Output the [x, y] coordinate of the center of the cell containing the given text.  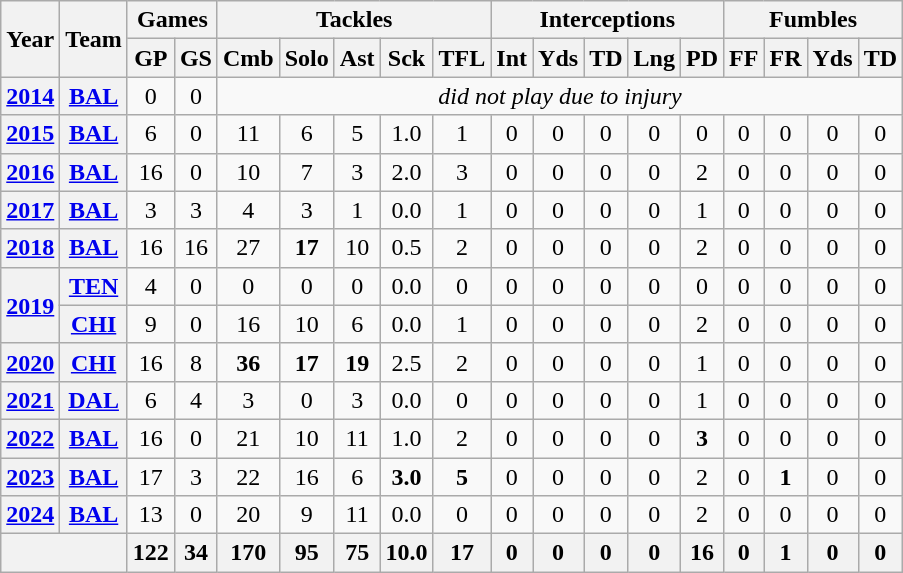
TFL [462, 58]
34 [196, 553]
Year [30, 39]
Ast [357, 58]
Interceptions [608, 20]
FF [744, 58]
2021 [30, 400]
2024 [30, 515]
36 [248, 362]
Fumbles [814, 20]
122 [150, 553]
Tackles [354, 20]
22 [248, 477]
8 [196, 362]
Team [94, 39]
DAL [94, 400]
20 [248, 515]
PD [702, 58]
3.0 [406, 477]
2016 [30, 172]
TEN [94, 286]
GS [196, 58]
FR [786, 58]
2014 [30, 96]
2020 [30, 362]
2017 [30, 210]
2015 [30, 134]
7 [306, 172]
Solo [306, 58]
2018 [30, 248]
75 [357, 553]
2023 [30, 477]
170 [248, 553]
95 [306, 553]
did not play due to injury [560, 96]
21 [248, 438]
2.5 [406, 362]
Cmb [248, 58]
Lng [654, 58]
13 [150, 515]
10.0 [406, 553]
Int [512, 58]
2.0 [406, 172]
Games [172, 20]
2019 [30, 305]
27 [248, 248]
0.5 [406, 248]
19 [357, 362]
GP [150, 58]
2022 [30, 438]
Sck [406, 58]
